Detect which cell encompasses the target text, then output its (X, Y) center coordinate. 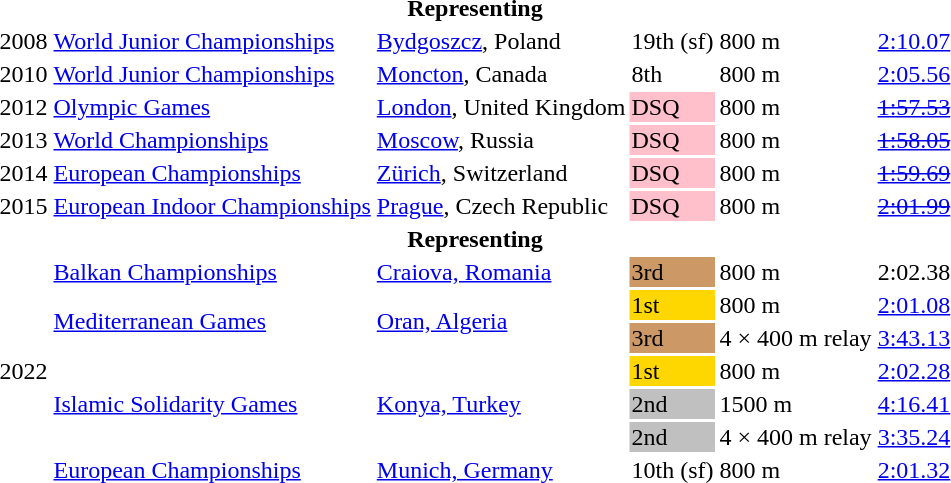
Zürich, Switzerland (501, 173)
Oran, Algeria (501, 322)
Olympic Games (212, 107)
Mediterranean Games (212, 322)
19th (sf) (672, 41)
Islamic Solidarity Games (212, 404)
Moncton, Canada (501, 74)
Bydgoszcz, Poland (501, 41)
European Championships (212, 173)
London, United Kingdom (501, 107)
Craiova, Romania (501, 272)
1500 m (796, 404)
European Indoor Championships (212, 206)
Balkan Championships (212, 272)
World Championships (212, 140)
Moscow, Russia (501, 140)
Prague, Czech Republic (501, 206)
8th (672, 74)
Konya, Turkey (501, 404)
